From the cell containing the given text, extract its center point as [x, y] coordinate. 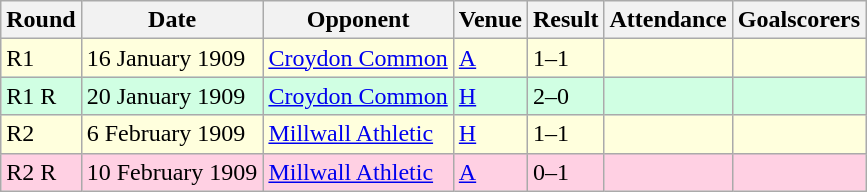
Opponent [358, 20]
Date [172, 20]
20 January 1909 [172, 96]
Result [566, 20]
Round [41, 20]
R1 [41, 58]
10 February 1909 [172, 172]
R2 R [41, 172]
2–0 [566, 96]
Goalscorers [798, 20]
Venue [490, 20]
6 February 1909 [172, 134]
R2 [41, 134]
Attendance [668, 20]
R1 R [41, 96]
0–1 [566, 172]
16 January 1909 [172, 58]
